Detect which cell encompasses the target text, then output its (x, y) center coordinate. 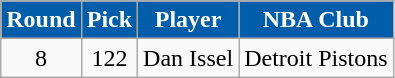
8 (41, 58)
NBA Club (316, 20)
122 (109, 58)
Player (188, 20)
Round (41, 20)
Detroit Pistons (316, 58)
Pick (109, 20)
Dan Issel (188, 58)
